From the cell containing the given text, extract its center point as (X, Y) coordinate. 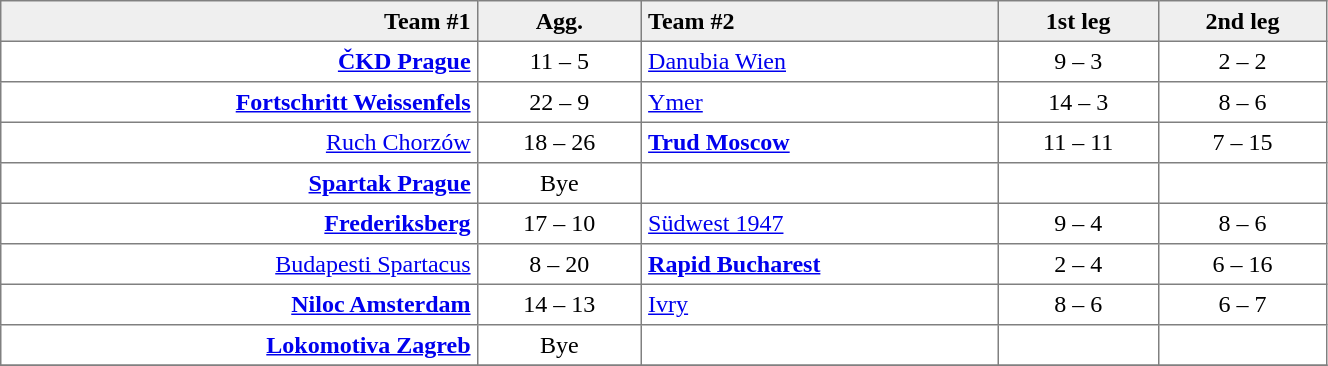
Trud Moscow (819, 142)
Niloc Amsterdam (240, 304)
Ivry (819, 304)
2nd leg (1242, 21)
Spartak Prague (240, 183)
2 – 2 (1242, 61)
6 – 7 (1242, 304)
Südwest 1947 (819, 223)
22 – 9 (559, 102)
Team #1 (240, 21)
6 – 16 (1242, 264)
ČKD Prague (240, 61)
Rapid Bucharest (819, 264)
11 – 5 (559, 61)
17 – 10 (559, 223)
14 – 3 (1078, 102)
14 – 13 (559, 304)
Ymer (819, 102)
8 – 20 (559, 264)
11 – 11 (1078, 142)
Lokomotiva Zagreb (240, 345)
Fortschritt Weissenfels (240, 102)
Budapesti Spartacus (240, 264)
9 – 3 (1078, 61)
Agg. (559, 21)
9 – 4 (1078, 223)
Team #2 (819, 21)
18 – 26 (559, 142)
Ruch Chorzów (240, 142)
2 – 4 (1078, 264)
Frederiksberg (240, 223)
1st leg (1078, 21)
Danubia Wien (819, 61)
7 – 15 (1242, 142)
